Determine the (x, y) coordinate at the center of the cell enclosing the given text.  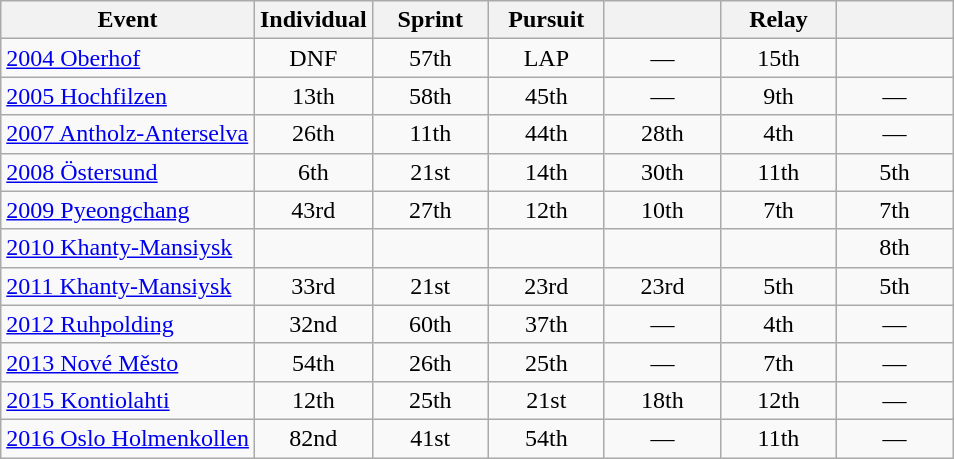
14th (546, 172)
57th (430, 58)
2013 Nové Město (128, 362)
43rd (313, 210)
28th (662, 134)
10th (662, 210)
2009 Pyeongchang (128, 210)
32nd (313, 324)
Individual (313, 20)
9th (778, 96)
DNF (313, 58)
Relay (778, 20)
27th (430, 210)
Sprint (430, 20)
2008 Östersund (128, 172)
82nd (313, 438)
6th (313, 172)
15th (778, 58)
2010 Khanty-Mansiysk (128, 248)
44th (546, 134)
2007 Antholz-Anterselva (128, 134)
2004 Oberhof (128, 58)
2011 Khanty-Mansiysk (128, 286)
13th (313, 96)
58th (430, 96)
41st (430, 438)
2016 Oslo Holmenkollen (128, 438)
Event (128, 20)
18th (662, 400)
45th (546, 96)
37th (546, 324)
2012 Ruhpolding (128, 324)
2005 Hochfilzen (128, 96)
LAP (546, 58)
33rd (313, 286)
2015 Kontiolahti (128, 400)
60th (430, 324)
Pursuit (546, 20)
8th (895, 248)
30th (662, 172)
